Locate the cell with the specified text and output its [x, y] center coordinate. 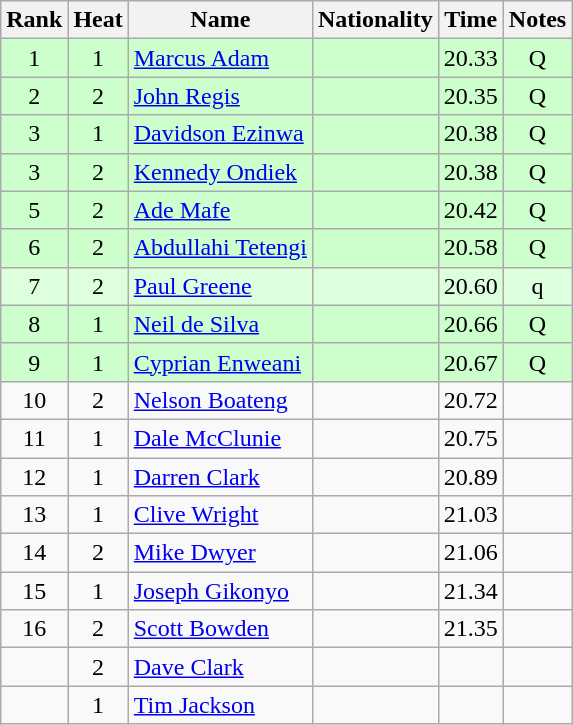
Joseph Gikonyo [220, 591]
Clive Wright [220, 515]
Davidson Ezinwa [220, 134]
20.42 [470, 210]
Scott Bowden [220, 629]
Dale McClunie [220, 438]
Abdullahi Tetengi [220, 248]
Mike Dwyer [220, 553]
20.72 [470, 400]
Dave Clark [220, 667]
Nelson Boateng [220, 400]
10 [34, 400]
21.03 [470, 515]
5 [34, 210]
Nationality [375, 20]
8 [34, 324]
13 [34, 515]
6 [34, 248]
20.60 [470, 286]
Paul Greene [220, 286]
Time [470, 20]
12 [34, 477]
20.66 [470, 324]
20.89 [470, 477]
Kennedy Ondiek [220, 172]
20.67 [470, 362]
21.34 [470, 591]
Name [220, 20]
20.75 [470, 438]
21.06 [470, 553]
Darren Clark [220, 477]
20.33 [470, 58]
Cyprian Enweani [220, 362]
Tim Jackson [220, 705]
Neil de Silva [220, 324]
21.35 [470, 629]
7 [34, 286]
Ade Mafe [220, 210]
11 [34, 438]
16 [34, 629]
9 [34, 362]
20.58 [470, 248]
Notes [537, 20]
Marcus Adam [220, 58]
15 [34, 591]
14 [34, 553]
John Regis [220, 96]
Rank [34, 20]
20.35 [470, 96]
Heat [98, 20]
q [537, 286]
